Pinpoint the cell where the given text exists, returning its (X, Y) midpoint coordinate. 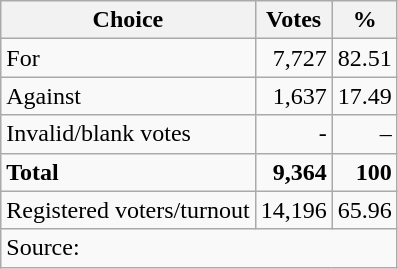
17.49 (364, 96)
Choice (128, 20)
1,637 (294, 96)
– (364, 134)
14,196 (294, 210)
65.96 (364, 210)
- (294, 134)
7,727 (294, 58)
% (364, 20)
9,364 (294, 172)
Against (128, 96)
Invalid/blank votes (128, 134)
Total (128, 172)
82.51 (364, 58)
Votes (294, 20)
100 (364, 172)
Registered voters/turnout (128, 210)
Source: (199, 248)
For (128, 58)
